Find where the given text appears and provide that cell's center as (x, y) coordinate. 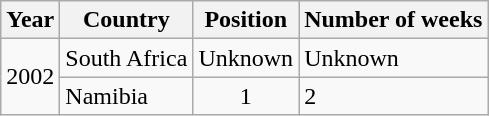
2002 (30, 77)
South Africa (126, 58)
Namibia (126, 96)
Number of weeks (394, 20)
Country (126, 20)
2 (394, 96)
Year (30, 20)
1 (246, 96)
Position (246, 20)
